Extract the [X, Y] coordinate from the center of the cell holding the provided text.  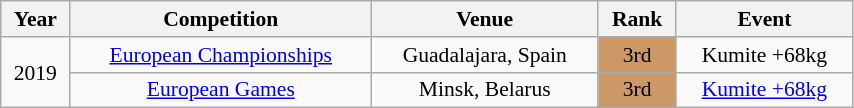
Competition [221, 19]
Event [764, 19]
2019 [36, 72]
European Games [221, 90]
Year [36, 19]
European Championships [221, 55]
Guadalajara, Spain [485, 55]
Rank [638, 19]
Venue [485, 19]
Minsk, Belarus [485, 90]
